Return [x, y] of the center of cell containing provided text 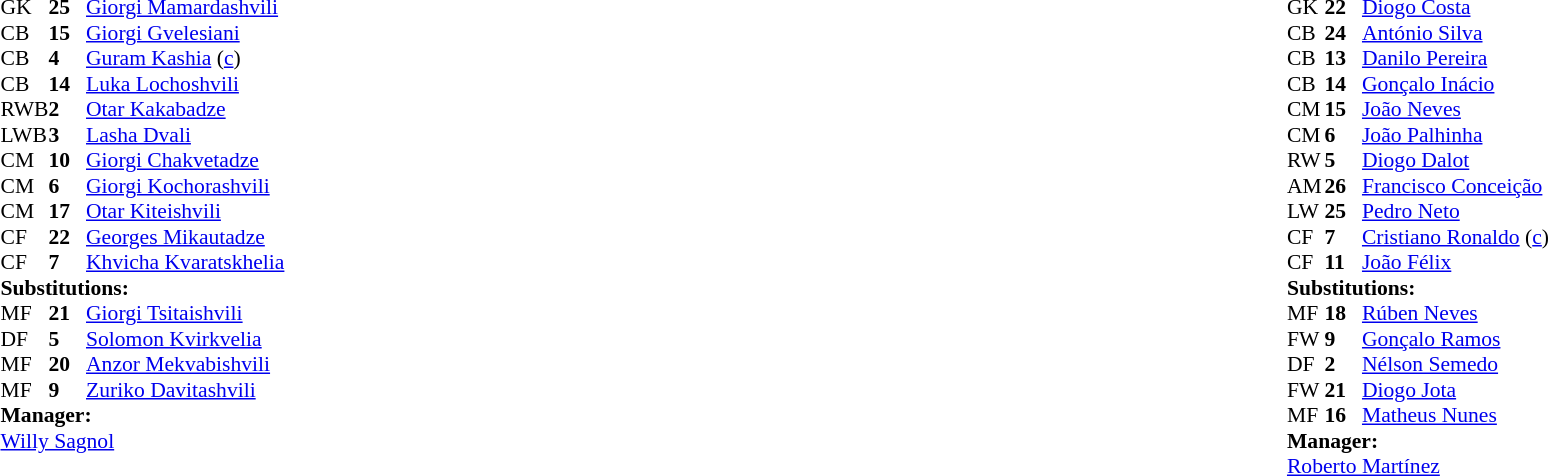
Anzor Mekvabishvili [185, 365]
18 [1343, 313]
AM [1306, 186]
22 [67, 237]
Zuriko Davitashvili [185, 390]
Georges Mikautadze [185, 237]
RW [1306, 161]
11 [1343, 263]
Manager: [142, 415]
4 [67, 59]
Solomon Kvirkvelia [185, 339]
Substitutions: [142, 288]
24 [1343, 33]
Otar Kiteishvili [185, 211]
Guram Kashia (c) [185, 59]
17 [67, 211]
RWB [24, 109]
26 [1343, 186]
13 [1343, 59]
20 [67, 365]
16 [1343, 415]
25 [1343, 211]
LWB [24, 135]
Willy Sagnol [142, 441]
LW [1306, 211]
Lasha Dvali [185, 135]
10 [67, 161]
Luka Lochoshvili [185, 84]
Giorgi Chakvetadze [185, 161]
Otar Kakabadze [185, 109]
3 [67, 135]
Giorgi Kochorashvili [185, 186]
Giorgi Gvelesiani [185, 33]
Giorgi Tsitaishvili [185, 313]
Khvicha Kvaratskhelia [185, 263]
